Find where the given text appears and provide that cell's center as [x, y] coordinate. 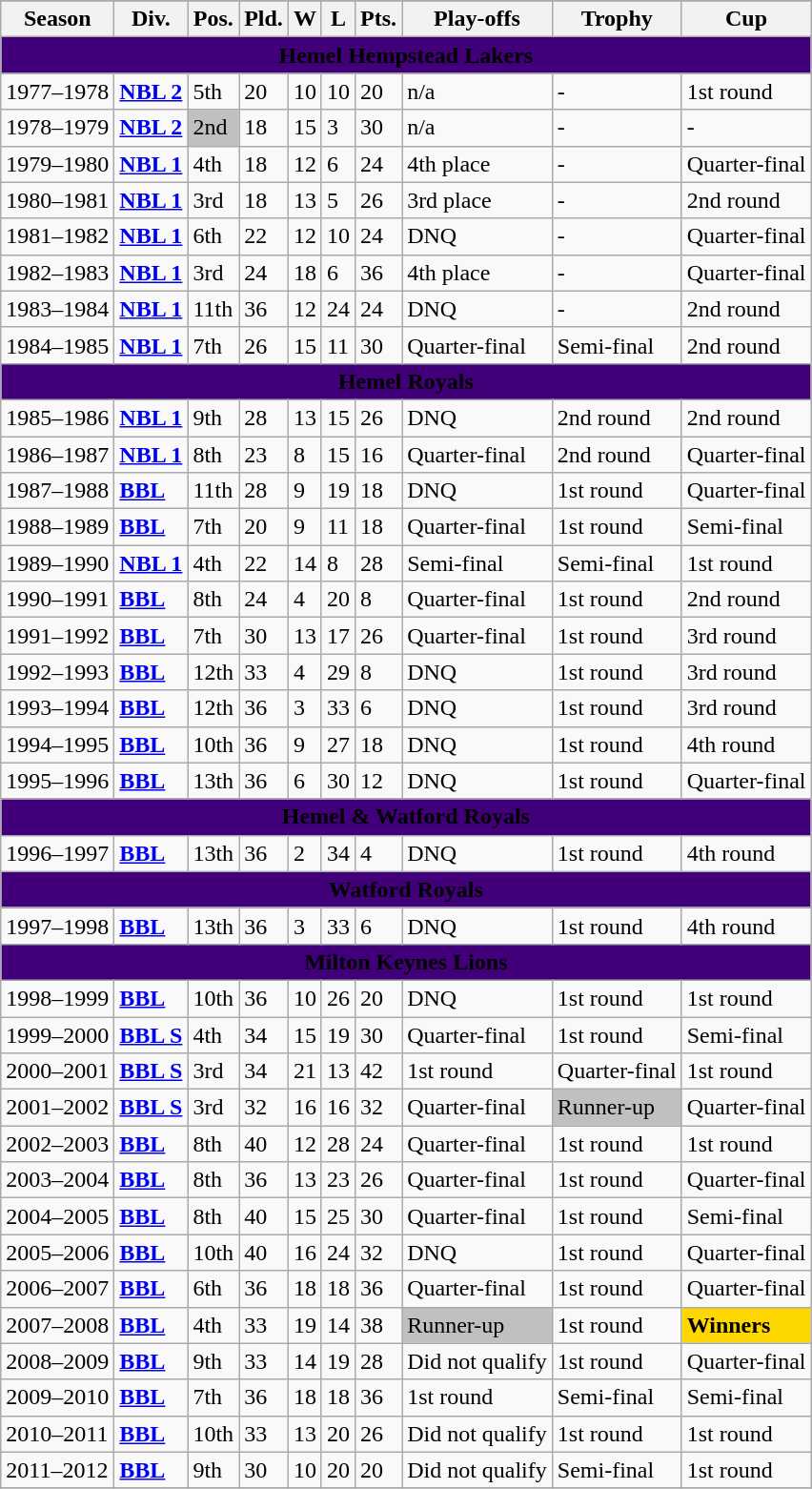
1985–1986 [57, 418]
1977–1978 [57, 92]
W [305, 19]
2003–2004 [57, 1180]
1984–1985 [57, 345]
2009–2010 [57, 1397]
2001–2002 [57, 1108]
2004–2005 [57, 1216]
1997–1998 [57, 926]
Watford Royals [406, 889]
25 [337, 1216]
Play-offs [477, 19]
Winners [746, 1325]
Pos. [213, 19]
1991–1992 [57, 636]
27 [337, 744]
L [337, 19]
1998–1999 [57, 998]
Trophy [617, 19]
Hemel & Watford Royals [406, 817]
2007–2008 [57, 1325]
2000–2001 [57, 1071]
1990–1991 [57, 600]
1983–1984 [57, 309]
2008–2009 [57, 1361]
1978–1979 [57, 128]
1992–1993 [57, 672]
Hemel Royals [406, 381]
Season [57, 19]
2 [305, 853]
1980–1981 [57, 200]
1986–1987 [57, 455]
42 [379, 1071]
1996–1997 [57, 853]
1993–1994 [57, 708]
2010–2011 [57, 1434]
2006–2007 [57, 1289]
1988–1989 [57, 527]
Milton Keynes Lions [406, 962]
5 [337, 200]
1981–1982 [57, 236]
Div. [151, 19]
Hemel Hempstead Lakers [406, 55]
3rd place [477, 200]
Pts. [379, 19]
1987–1988 [57, 491]
1994–1995 [57, 744]
2002–2003 [57, 1144]
17 [337, 636]
29 [337, 672]
1995–1996 [57, 781]
38 [379, 1325]
1982–1983 [57, 273]
5th [213, 92]
21 [305, 1071]
2nd [213, 128]
2011–2012 [57, 1470]
2005–2006 [57, 1253]
1999–2000 [57, 1034]
Pld. [264, 19]
1979–1980 [57, 164]
1989–1990 [57, 563]
Cup [746, 19]
